Extract the (X, Y) coordinate from the center of the cell holding the provided text.  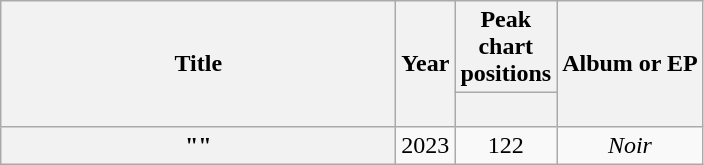
2023 (426, 145)
Title (198, 64)
122 (506, 145)
Year (426, 64)
Noir (630, 145)
"" (198, 145)
Album or EP (630, 64)
Peak chart positions (506, 47)
